Provide the (X, Y) coordinate of the cell's center where the given text is located.  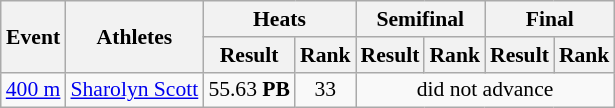
33 (326, 90)
Event (34, 36)
did not advance (486, 90)
Final (550, 19)
Athletes (134, 36)
400 m (34, 90)
Semifinal (420, 19)
55.63 PB (249, 90)
Sharolyn Scott (134, 90)
Heats (279, 19)
